Locate the cell with the specified text and output its [x, y] center coordinate. 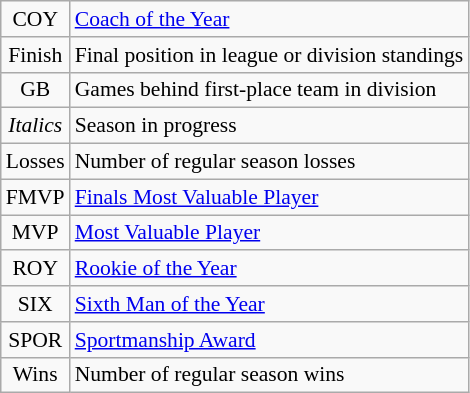
ROY [36, 269]
Italics [36, 126]
Season in progress [270, 126]
Losses [36, 162]
FMVP [36, 197]
SPOR [36, 340]
Number of regular season losses [270, 162]
Finals Most Valuable Player [270, 197]
COY [36, 19]
Finish [36, 55]
GB [36, 90]
Wins [36, 375]
Coach of the Year [270, 19]
Sportmanship Award [270, 340]
Final position in league or division standings [270, 55]
Most Valuable Player [270, 233]
SIX [36, 304]
Number of regular season wins [270, 375]
MVP [36, 233]
Sixth Man of the Year [270, 304]
Rookie of the Year [270, 269]
Games behind first-place team in division [270, 90]
